Output the (X, Y) coordinate of the center of the cell containing the given text.  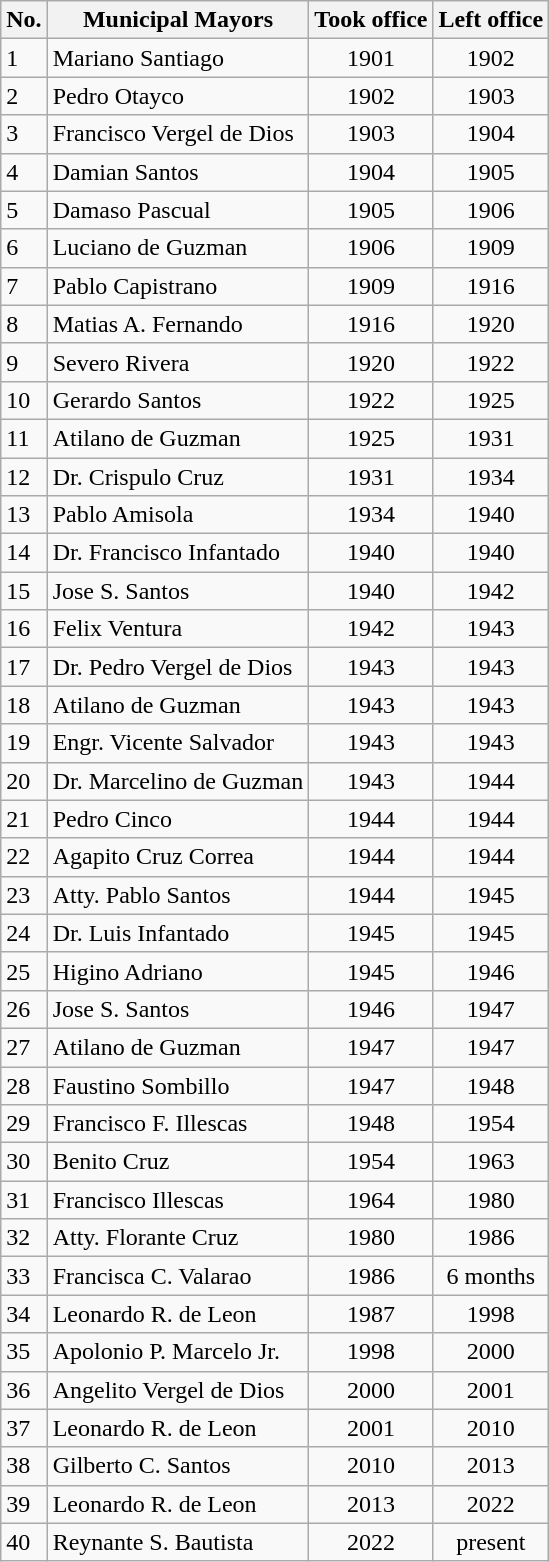
6 (24, 248)
Francisco F. Illescas (178, 1124)
25 (24, 971)
Reynante S. Bautista (178, 1542)
Matias A. Fernando (178, 324)
Pedro Otayco (178, 96)
34 (24, 1314)
9 (24, 362)
Engr. Vicente Salvador (178, 743)
8 (24, 324)
Mariano Santiago (178, 58)
No. (24, 20)
1963 (491, 1162)
Pablo Amisola (178, 515)
Dr. Marcelino de Guzman (178, 781)
23 (24, 895)
Felix Ventura (178, 629)
7 (24, 286)
Dr. Pedro Vergel de Dios (178, 667)
1 (24, 58)
1964 (371, 1200)
Dr. Francisco Infantado (178, 553)
Dr. Crispulo Cruz (178, 477)
24 (24, 933)
Agapito Cruz Correa (178, 857)
Luciano de Guzman (178, 248)
17 (24, 667)
Pedro Cinco (178, 819)
Atty. Florante Cruz (178, 1238)
28 (24, 1085)
5 (24, 210)
Francisco Vergel de Dios (178, 134)
3 (24, 134)
Pablo Capistrano (178, 286)
Francisco Illescas (178, 1200)
Left office (491, 20)
37 (24, 1428)
33 (24, 1276)
30 (24, 1162)
11 (24, 438)
Apolonio P. Marcelo Jr. (178, 1352)
31 (24, 1200)
Angelito Vergel de Dios (178, 1390)
Damaso Pascual (178, 210)
32 (24, 1238)
Municipal Mayors (178, 20)
26 (24, 1009)
Benito Cruz (178, 1162)
Damian Santos (178, 172)
27 (24, 1047)
21 (24, 819)
6 months (491, 1276)
18 (24, 705)
38 (24, 1466)
12 (24, 477)
1901 (371, 58)
36 (24, 1390)
20 (24, 781)
4 (24, 172)
35 (24, 1352)
16 (24, 629)
Faustino Sombillo (178, 1085)
Severo Rivera (178, 362)
2 (24, 96)
39 (24, 1504)
Took office (371, 20)
Francisca C. Valarao (178, 1276)
Higino Adriano (178, 971)
10 (24, 400)
Dr. Luis Infantado (178, 933)
19 (24, 743)
40 (24, 1542)
1987 (371, 1314)
present (491, 1542)
Gilberto C. Santos (178, 1466)
22 (24, 857)
13 (24, 515)
14 (24, 553)
Gerardo Santos (178, 400)
29 (24, 1124)
Atty. Pablo Santos (178, 895)
15 (24, 591)
